Identify which cell holds the provided text, then report its [X, Y] central coordinate. 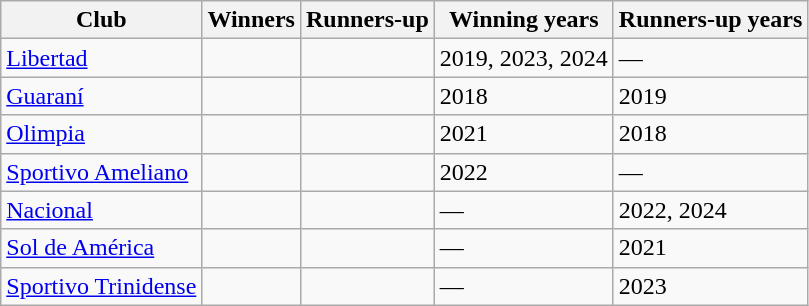
Guaraní [102, 96]
2019, 2023, 2024 [524, 58]
2022, 2024 [710, 210]
2023 [710, 286]
Sol de América [102, 248]
Runners-up [367, 20]
Winning years [524, 20]
2022 [524, 172]
2019 [710, 96]
Nacional [102, 210]
Olimpia [102, 134]
Sportivo Trinidense [102, 286]
Winners [252, 20]
Libertad [102, 58]
Club [102, 20]
Runners-up years [710, 20]
Sportivo Ameliano [102, 172]
